Locate the cell with the specified text and output its [X, Y] center coordinate. 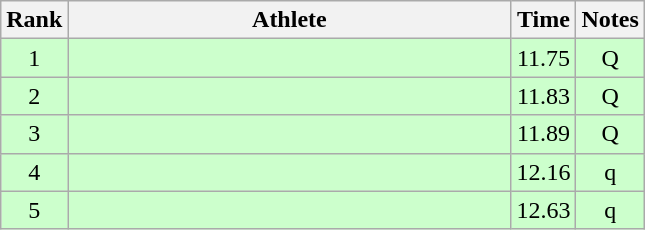
12.16 [544, 172]
Time [544, 20]
3 [34, 134]
2 [34, 96]
11.83 [544, 96]
Rank [34, 20]
1 [34, 58]
11.89 [544, 134]
12.63 [544, 210]
4 [34, 172]
Notes [610, 20]
Athlete [290, 20]
11.75 [544, 58]
5 [34, 210]
